Detect which cell encompasses the target text, then output its (X, Y) center coordinate. 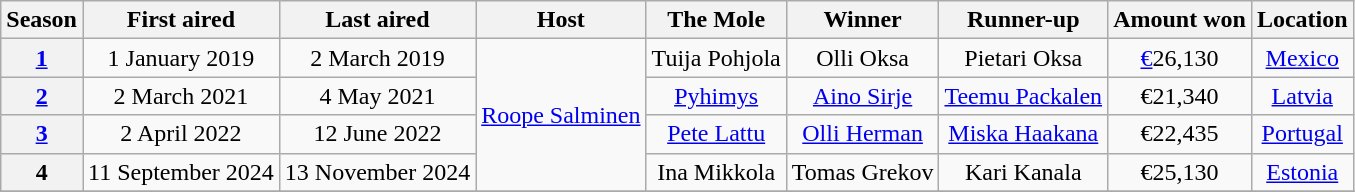
The Mole (716, 20)
3 (42, 134)
Estonia (1302, 172)
€25,130 (1180, 172)
Pyhimys (716, 96)
Pietari Oksa (1024, 58)
13 November 2024 (377, 172)
12 June 2022 (377, 134)
2 April 2022 (180, 134)
Location (1302, 20)
First aired (180, 20)
Olli Herman (862, 134)
Latvia (1302, 96)
2 March 2019 (377, 58)
€22,435 (1180, 134)
4 (42, 172)
Roope Salminen (561, 115)
Olli Oksa (862, 58)
Portugal (1302, 134)
2 March 2021 (180, 96)
Last aired (377, 20)
€26,130 (1180, 58)
1 (42, 58)
Tomas Grekov (862, 172)
Winner (862, 20)
2 (42, 96)
Aino Sirje (862, 96)
Pete Lattu (716, 134)
Tuija Pohjola (716, 58)
Miska Haakana (1024, 134)
Runner-up (1024, 20)
1 January 2019 (180, 58)
€21,340 (1180, 96)
Host (561, 20)
Kari Kanala (1024, 172)
Teemu Packalen (1024, 96)
4 May 2021 (377, 96)
Ina Mikkola (716, 172)
Amount won (1180, 20)
Season (42, 20)
11 September 2024 (180, 172)
Mexico (1302, 58)
